Find where the given text appears and provide that cell's center as [X, Y] coordinate. 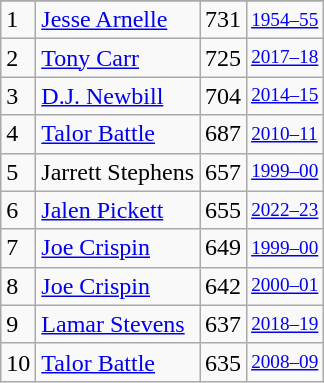
Tony Carr [118, 58]
649 [224, 248]
635 [224, 362]
1 [18, 20]
Jarrett Stephens [118, 172]
704 [224, 96]
D.J. Newbill [118, 96]
7 [18, 248]
731 [224, 20]
2018–19 [285, 324]
657 [224, 172]
2022–23 [285, 210]
6 [18, 210]
Jalen Pickett [118, 210]
637 [224, 324]
8 [18, 286]
2017–18 [285, 58]
2010–11 [285, 134]
Lamar Stevens [118, 324]
725 [224, 58]
655 [224, 210]
9 [18, 324]
5 [18, 172]
2008–09 [285, 362]
2014–15 [285, 96]
2000–01 [285, 286]
687 [224, 134]
10 [18, 362]
642 [224, 286]
1954–55 [285, 20]
3 [18, 96]
4 [18, 134]
Jesse Arnelle [118, 20]
2 [18, 58]
